Extract the [X, Y] coordinate from the center of the cell holding the provided text.  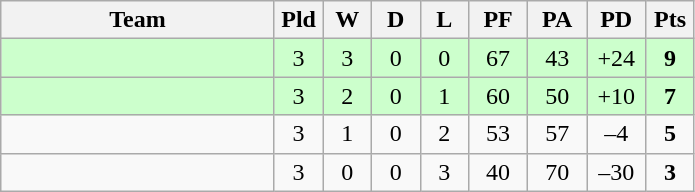
+24 [616, 58]
–30 [616, 172]
Team [138, 20]
–4 [616, 134]
50 [558, 96]
Pts [670, 20]
53 [498, 134]
PF [498, 20]
Pld [298, 20]
5 [670, 134]
D [396, 20]
+10 [616, 96]
PD [616, 20]
57 [558, 134]
9 [670, 58]
40 [498, 172]
L [444, 20]
43 [558, 58]
W [348, 20]
67 [498, 58]
7 [670, 96]
PA [558, 20]
70 [558, 172]
60 [498, 96]
